Capture the cell that displays the provided text and extract its (X, Y) central coordinate. 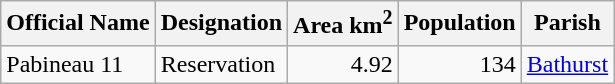
134 (460, 64)
Official Name (78, 24)
Designation (221, 24)
Pabineau 11 (78, 64)
Population (460, 24)
Parish (567, 24)
Bathurst (567, 64)
Reservation (221, 64)
Area km2 (344, 24)
4.92 (344, 64)
